Capture the cell that displays the provided text and extract its (X, Y) central coordinate. 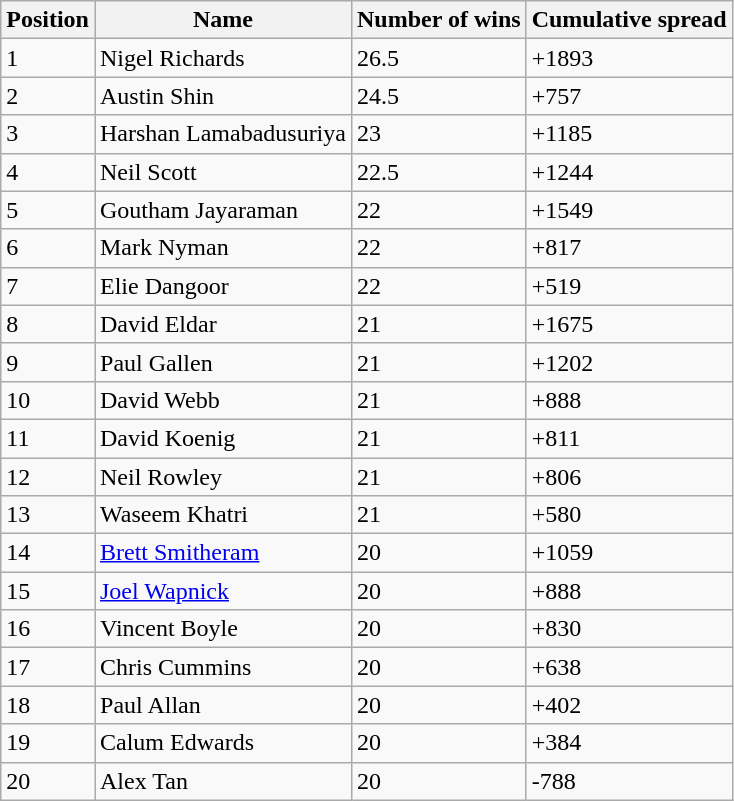
Calum Edwards (222, 743)
+1202 (629, 362)
+1549 (629, 210)
6 (48, 248)
13 (48, 515)
Joel Wapnick (222, 591)
David Koenig (222, 438)
7 (48, 286)
10 (48, 400)
Elie Dangoor (222, 286)
+638 (629, 667)
David Eldar (222, 324)
+384 (629, 743)
1 (48, 58)
+402 (629, 705)
Harshan Lamabadusuriya (222, 134)
23 (438, 134)
Mark Nyman (222, 248)
Neil Scott (222, 172)
16 (48, 629)
22.5 (438, 172)
12 (48, 477)
Brett Smitheram (222, 553)
Paul Allan (222, 705)
Austin Shin (222, 96)
17 (48, 667)
Goutham Jayaraman (222, 210)
+1185 (629, 134)
+1059 (629, 553)
18 (48, 705)
+1893 (629, 58)
Position (48, 20)
19 (48, 743)
8 (48, 324)
Neil Rowley (222, 477)
+817 (629, 248)
11 (48, 438)
15 (48, 591)
Chris Cummins (222, 667)
2 (48, 96)
+1675 (629, 324)
+519 (629, 286)
9 (48, 362)
14 (48, 553)
+806 (629, 477)
4 (48, 172)
26.5 (438, 58)
24.5 (438, 96)
+757 (629, 96)
5 (48, 210)
Nigel Richards (222, 58)
3 (48, 134)
+580 (629, 515)
Waseem Khatri (222, 515)
Vincent Boyle (222, 629)
Paul Gallen (222, 362)
+1244 (629, 172)
-788 (629, 781)
Number of wins (438, 20)
Cumulative spread (629, 20)
+811 (629, 438)
Alex Tan (222, 781)
Name (222, 20)
David Webb (222, 400)
+830 (629, 629)
